Scan for the cell matching the given text and deliver its (X, Y) coordinate at center. 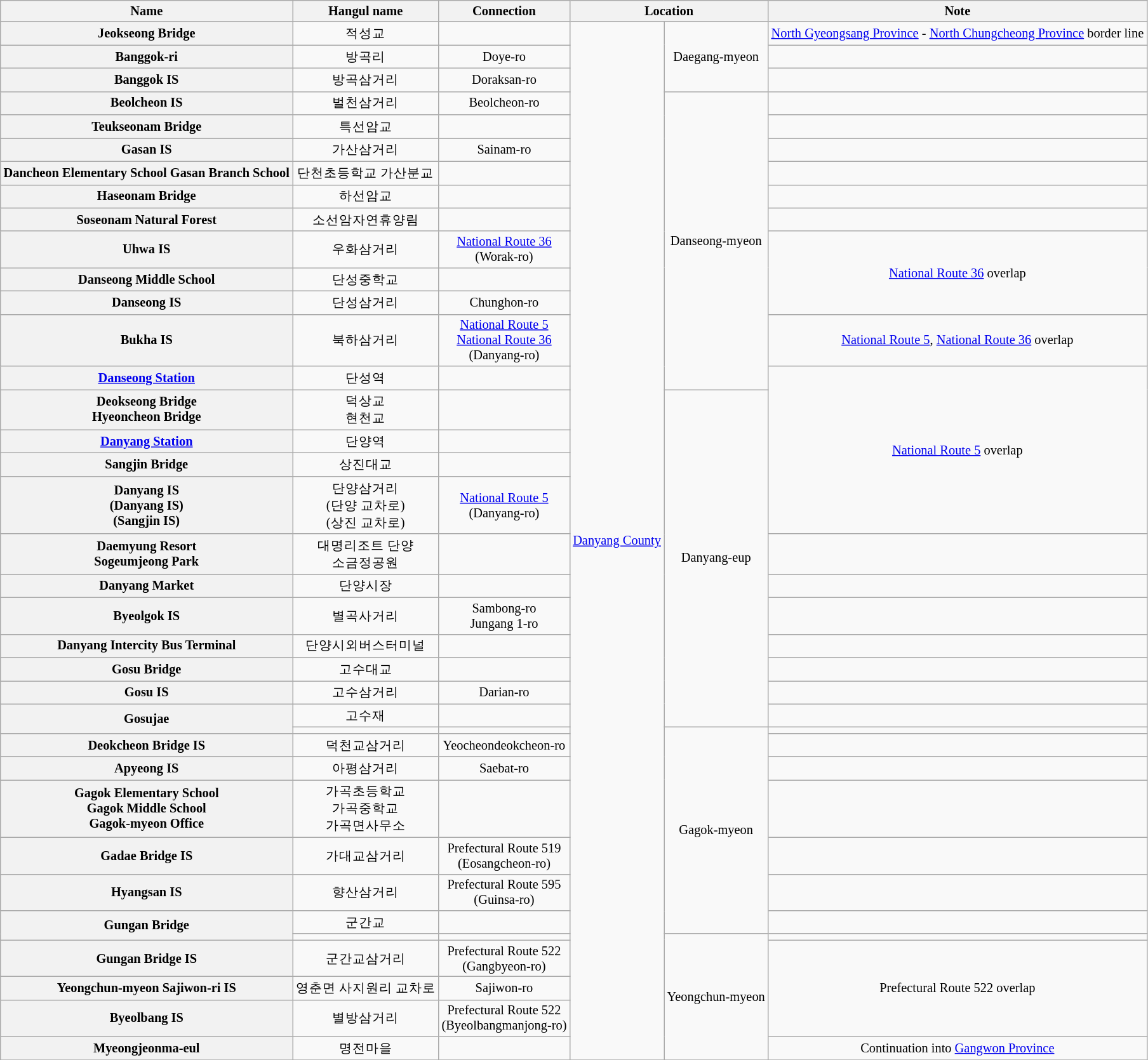
단양삼거리(단양 교차로)(상진 교차로) (366, 505)
벌천삼거리 (366, 103)
Sajiwon-ro (504, 988)
Gungan Bridge (147, 925)
Darian-ro (504, 692)
Haseonam Bridge (147, 197)
우화삼거리 (366, 249)
단성삼거리 (366, 302)
방곡리 (366, 57)
Danseong-myeon (716, 240)
Dancheon Elementary School Gasan Branch School (147, 173)
아평삼거리 (366, 768)
Yeongchun-myeon (716, 997)
Doraksan-ro (504, 80)
군간교삼거리 (366, 958)
Saebat-ro (504, 768)
Danyang IS(Danyang IS)(Sangjin IS) (147, 505)
Prefectural Route 522(Gangbyeon-ro) (504, 958)
Soseonam Natural Forest (147, 220)
단천초등학교 가산분교 (366, 173)
영춘면 사지원리 교차로 (366, 988)
Daemyung ResortSogeumjeong Park (147, 554)
단양시외버스터미널 (366, 646)
Uhwa IS (147, 249)
단양시장 (366, 585)
Gagok-myeon (716, 830)
상진대교 (366, 465)
단성중학교 (366, 279)
North Gyeongsang Province - North Chungcheong Province border line (958, 33)
Beolcheon-ro (504, 103)
특선암교 (366, 127)
Byeolgok IS (147, 616)
명전마을 (366, 1049)
덕상교현천교 (366, 409)
Gadae Bridge IS (147, 856)
Doye-ro (504, 57)
고수재 (366, 716)
Gosu IS (147, 692)
National Route 5, National Route 36 overlap (958, 340)
대명리조트 단양소금정공원 (366, 554)
Prefectural Route 522(Byeolbangmanjong-ro) (504, 1018)
고수삼거리 (366, 692)
적성교 (366, 33)
Gungan Bridge IS (147, 958)
Prefectural Route 595(Guinsa-ro) (504, 892)
Danyang County (617, 541)
고수대교 (366, 669)
Yeocheondeokcheon-ro (504, 745)
Prefectural Route 522 overlap (958, 988)
Deokseong BridgeHyeoncheon Bridge (147, 409)
Danyang Market (147, 585)
향산삼거리 (366, 892)
National Route 36 overlap (958, 273)
Connection (504, 11)
가산삼거리 (366, 150)
Hangul name (366, 11)
Sangjin Bridge (147, 465)
별방삼거리 (366, 1018)
Danyang Station (147, 442)
Teukseonam Bridge (147, 127)
단성역 (366, 378)
Banggok IS (147, 80)
단양역 (366, 442)
북하삼거리 (366, 340)
Banggok-ri (147, 57)
Location (669, 11)
가곡초등학교가곡중학교가곡면사무소 (366, 809)
Danseong Station (147, 378)
National Route 5 overlap (958, 450)
Name (147, 11)
Gasan IS (147, 150)
Beolcheon IS (147, 103)
Myeongjeonma-eul (147, 1049)
Chunghon-ro (504, 302)
덕천교삼거리 (366, 745)
군간교 (366, 922)
Daegang-myeon (716, 56)
National Route 5(Danyang-ro) (504, 505)
Bukha IS (147, 340)
하선암교 (366, 197)
Danyang Intercity Bus Terminal (147, 646)
Danyang-eup (716, 558)
Hyangsan IS (147, 892)
Continuation into Gangwon Province (958, 1049)
가대교삼거리 (366, 856)
별곡사거리 (366, 616)
소선암자연휴양림 (366, 220)
Gagok Elementary SchoolGagok Middle SchoolGagok-myeon Office (147, 809)
Prefectural Route 519(Eosangcheon-ro) (504, 856)
방곡삼거리 (366, 80)
Note (958, 11)
Danseong Middle School (147, 279)
Byeolbang IS (147, 1018)
Sambong-roJungang 1-ro (504, 616)
National Route 5National Route 36(Danyang-ro) (504, 340)
Jeokseong Bridge (147, 33)
Gosujae (147, 719)
Deokcheon Bridge IS (147, 745)
Danseong IS (147, 302)
Yeongchun-myeon Sajiwon-ri IS (147, 988)
Apyeong IS (147, 768)
Gosu Bridge (147, 669)
National Route 36(Worak-ro) (504, 249)
Sainam-ro (504, 150)
